From the cell containing the given text, extract its center point as (x, y) coordinate. 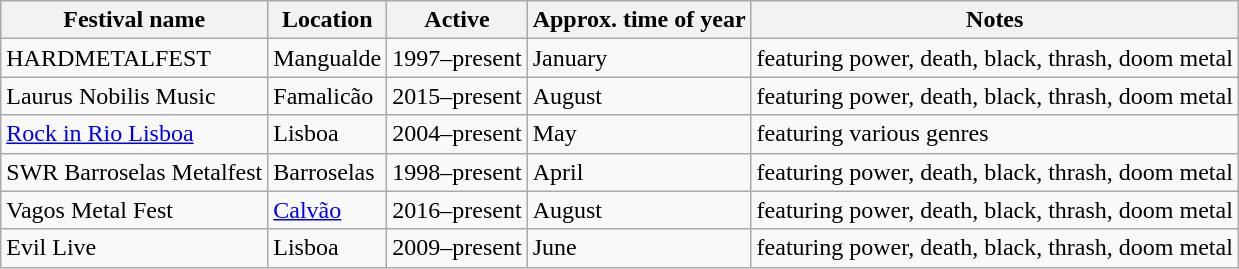
Vagos Metal Fest (134, 210)
1998–present (457, 172)
Mangualde (328, 58)
Famalicão (328, 96)
Notes (994, 20)
2016–present (457, 210)
2009–present (457, 248)
Approx. time of year (639, 20)
Festival name (134, 20)
April (639, 172)
Laurus Nobilis Music (134, 96)
1997–present (457, 58)
January (639, 58)
SWR Barroselas Metalfest (134, 172)
Evil Live (134, 248)
featuring various genres (994, 134)
2015–present (457, 96)
Location (328, 20)
May (639, 134)
Calvão (328, 210)
Barroselas (328, 172)
Active (457, 20)
2004–present (457, 134)
HARDMETALFEST (134, 58)
June (639, 248)
Rock in Rio Lisboa (134, 134)
